Return the [X, Y] coordinate for the center point of the cell that contains the specified text.  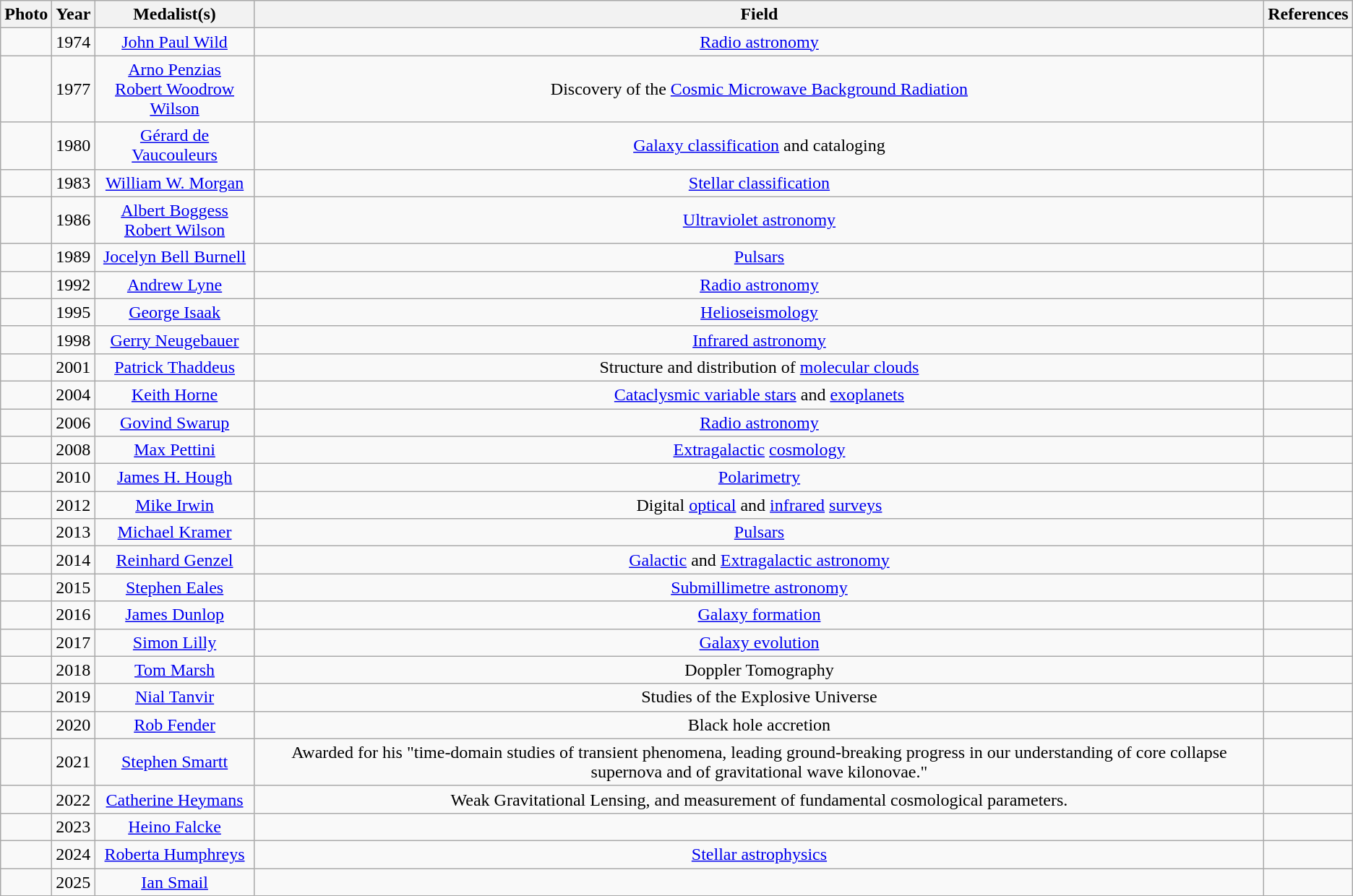
Nial Tanvir [175, 697]
Stellar classification [759, 183]
Photo [26, 14]
2015 [74, 587]
Stephen Eales [175, 587]
Roberta Humphreys [175, 854]
1998 [74, 340]
John Paul Wild [175, 42]
2019 [74, 697]
Michael Kramer [175, 533]
Tom Marsh [175, 670]
Galaxy formation [759, 615]
Stellar astrophysics [759, 854]
Galactic and Extragalactic astronomy [759, 560]
Discovery of the Cosmic Microwave Background Radiation [759, 89]
Mike Irwin [175, 505]
James H. Hough [175, 478]
1995 [74, 312]
Structure and distribution of molecular clouds [759, 367]
Patrick Thaddeus [175, 367]
2021 [74, 762]
2001 [74, 367]
2014 [74, 560]
2024 [74, 854]
Submillimetre astronomy [759, 587]
Arno PenziasRobert Woodrow Wilson [175, 89]
William W. Morgan [175, 183]
2013 [74, 533]
George Isaak [175, 312]
Studies of the Explosive Universe [759, 697]
Cataclysmic variable stars and exoplanets [759, 395]
1974 [74, 42]
Gerry Neugebauer [175, 340]
Field [759, 14]
2017 [74, 642]
1989 [74, 257]
Polarimetry [759, 478]
2004 [74, 395]
Max Pettini [175, 450]
Galaxy classification and cataloging [759, 146]
Jocelyn Bell Burnell [175, 257]
1977 [74, 89]
Heino Falcke [175, 827]
Reinhard Genzel [175, 560]
Galaxy evolution [759, 642]
Digital optical and infrared surveys [759, 505]
Doppler Tomography [759, 670]
2012 [74, 505]
Catherine Heymans [175, 799]
Andrew Lyne [175, 285]
Infrared astronomy [759, 340]
Medalist(s) [175, 14]
1986 [74, 220]
2025 [74, 882]
Black hole accretion [759, 725]
Stephen Smartt [175, 762]
Weak Gravitational Lensing, and measurement of fundamental cosmological parameters. [759, 799]
2008 [74, 450]
Simon Lilly [175, 642]
1992 [74, 285]
2006 [74, 423]
References [1308, 14]
Albert BoggessRobert Wilson [175, 220]
Helioseismology [759, 312]
2020 [74, 725]
Year [74, 14]
1980 [74, 146]
Ultraviolet astronomy [759, 220]
1983 [74, 183]
2010 [74, 478]
Extragalactic cosmology [759, 450]
2023 [74, 827]
Govind Swarup [175, 423]
Ian Smail [175, 882]
Keith Horne [175, 395]
2022 [74, 799]
James Dunlop [175, 615]
2018 [74, 670]
Gérard de Vaucouleurs [175, 146]
Rob Fender [175, 725]
2016 [74, 615]
